From the cell containing the given text, extract its center point as [x, y] coordinate. 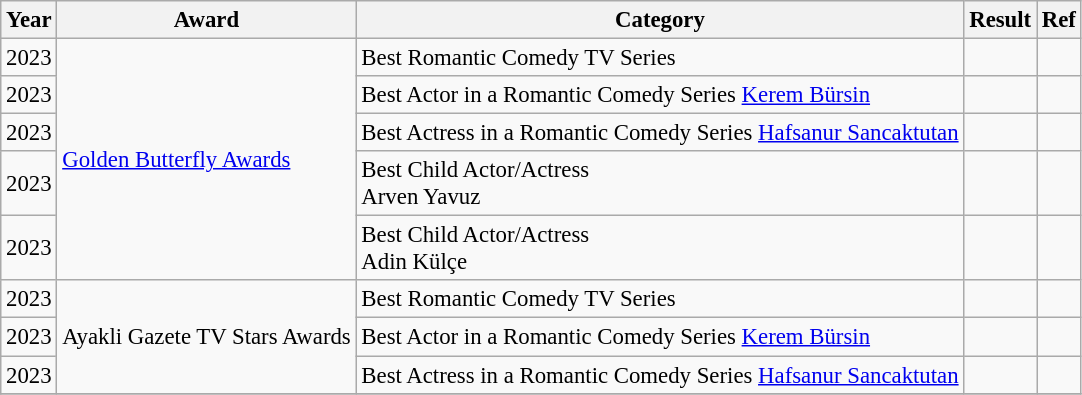
Ayakli Gazete TV Stars Awards [206, 336]
Ref [1058, 20]
Result [1000, 20]
Best Child Actor/ActressArven Yavuz [660, 184]
Award [206, 20]
Category [660, 20]
Year [29, 20]
Golden Butterfly Awards [206, 160]
Best Child Actor/ActressAdin Külçe [660, 248]
